Capture the cell that displays the provided text and extract its (X, Y) central coordinate. 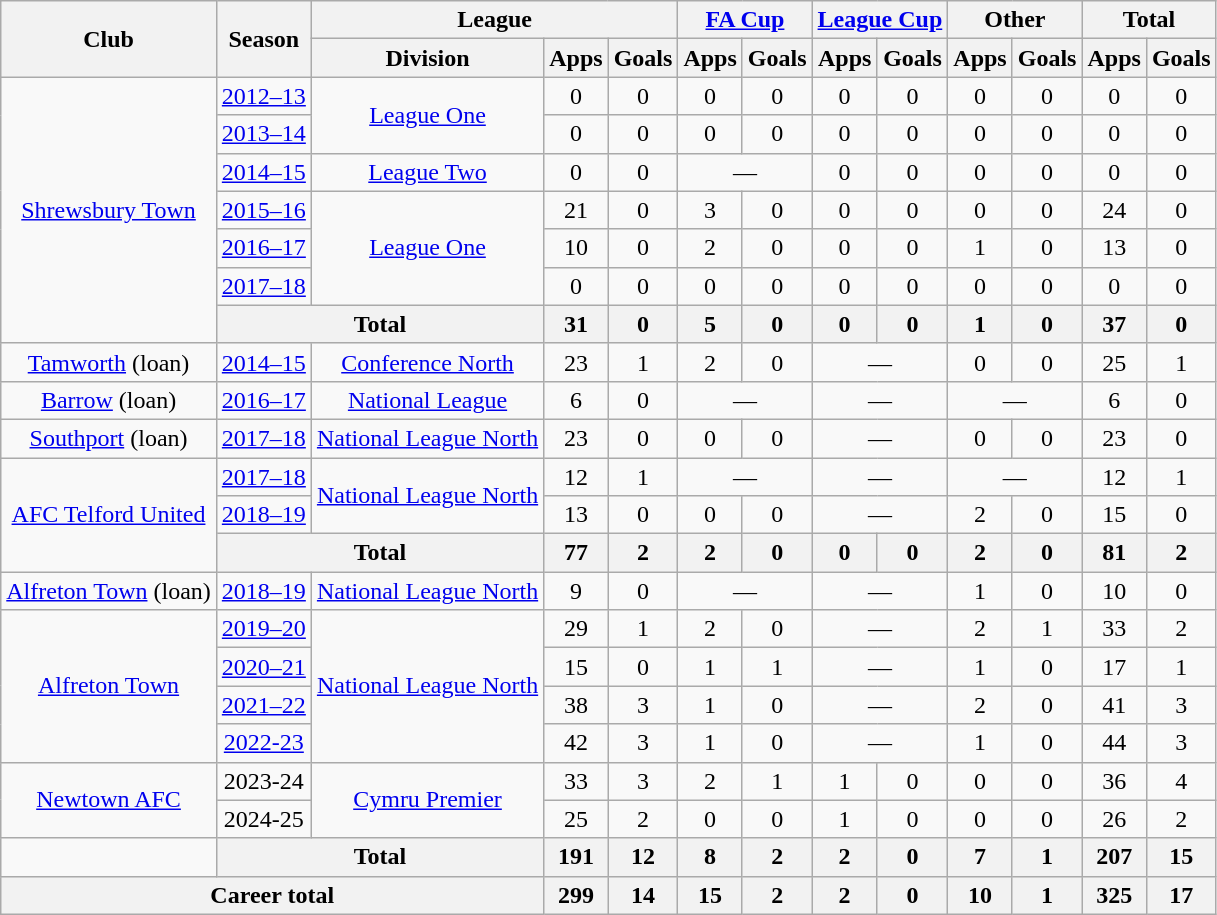
League Two (427, 172)
2012–13 (264, 96)
299 (576, 895)
36 (1114, 781)
42 (576, 743)
2022-23 (264, 743)
Career total (272, 895)
Cymru Premier (427, 800)
Other (1015, 20)
44 (1114, 743)
Barrow (loan) (109, 400)
5 (710, 324)
Southport (loan) (109, 438)
2013–14 (264, 134)
2019–20 (264, 629)
21 (576, 210)
National League (427, 400)
Newtown AFC (109, 800)
2021–22 (264, 705)
2024-25 (264, 819)
26 (1114, 819)
191 (576, 857)
Tamworth (loan) (109, 362)
4 (1181, 781)
38 (576, 705)
77 (576, 553)
League (494, 20)
Season (264, 39)
Conference North (427, 362)
8 (710, 857)
2020–21 (264, 667)
29 (576, 629)
14 (643, 895)
League Cup (880, 20)
207 (1114, 857)
24 (1114, 210)
2015–16 (264, 210)
Division (427, 58)
Alfreton Town (109, 686)
37 (1114, 324)
Club (109, 39)
81 (1114, 553)
9 (576, 591)
2023-24 (264, 781)
Shrewsbury Town (109, 210)
31 (576, 324)
Alfreton Town (loan) (109, 591)
325 (1114, 895)
41 (1114, 705)
AFC Telford United (109, 515)
7 (980, 857)
FA Cup (745, 20)
